Provide the (X, Y) coordinate of the cell's center where the given text is located.  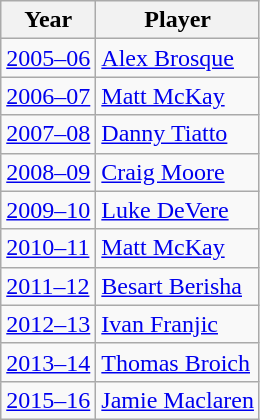
Jamie Maclaren (178, 400)
2008–09 (48, 172)
Luke DeVere (178, 210)
Ivan Franjic (178, 324)
2012–13 (48, 324)
Alex Brosque (178, 58)
Danny Tiatto (178, 134)
Besart Berisha (178, 286)
2007–08 (48, 134)
2010–11 (48, 248)
2011–12 (48, 286)
2009–10 (48, 210)
Player (178, 20)
2013–14 (48, 362)
Thomas Broich (178, 362)
2006–07 (48, 96)
2015–16 (48, 400)
Craig Moore (178, 172)
2005–06 (48, 58)
Year (48, 20)
